From the cell containing the given text, extract its center point as (x, y) coordinate. 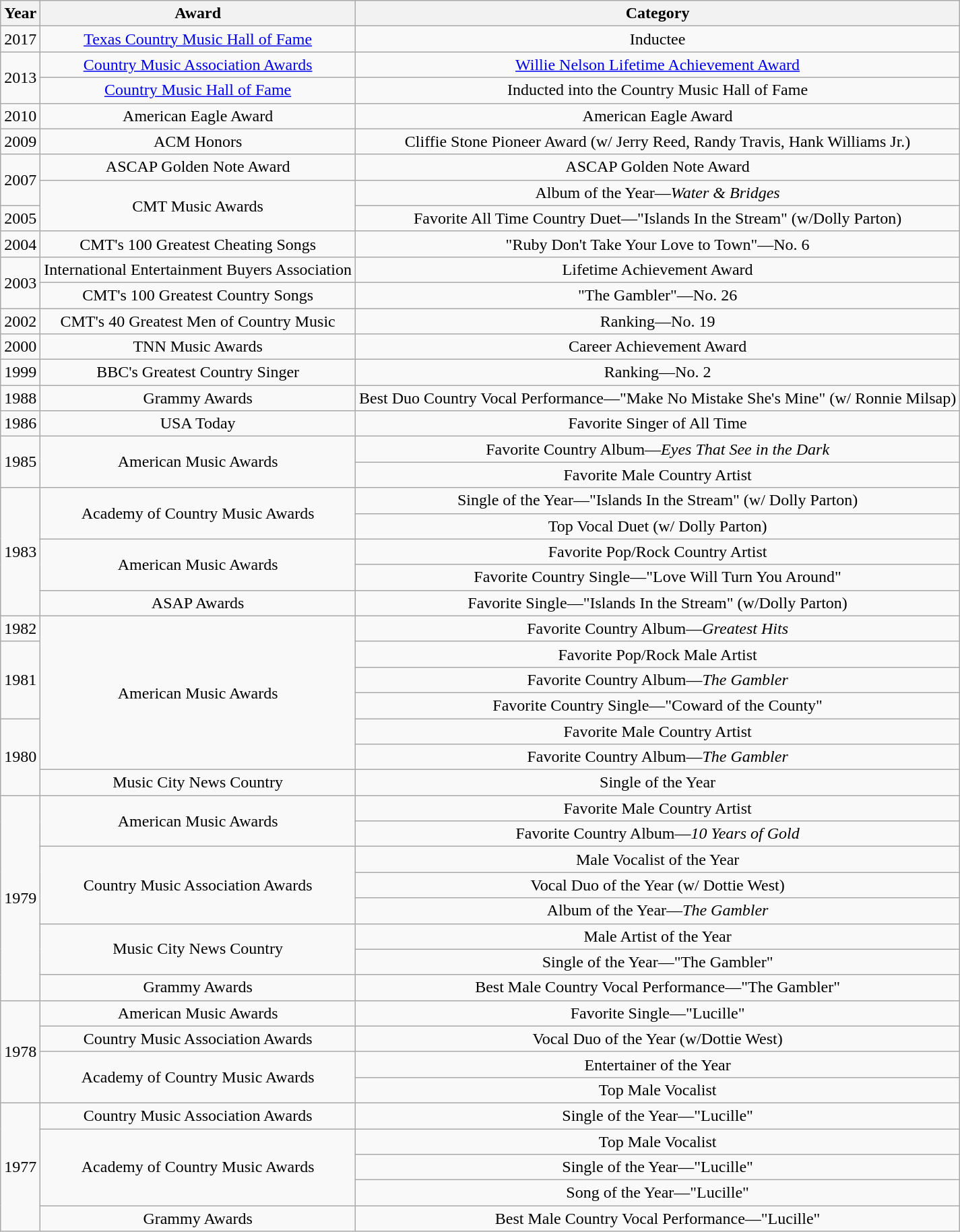
1979 (20, 898)
ASAP Awards (198, 603)
Vocal Duo of the Year (w/Dottie West) (658, 1039)
2005 (20, 218)
Inducted into the Country Music Hall of Fame (658, 90)
Country Music Hall of Fame (198, 90)
Favorite Country Album—Greatest Hits (658, 628)
TNN Music Awards (198, 347)
Willie Nelson Lifetime Achievement Award (658, 65)
Favorite Pop/Rock Country Artist (658, 552)
Favorite Pop/Rock Male Artist (658, 654)
CMT's 40 Greatest Men of Country Music (198, 321)
Favorite Country Single—"Coward of the County" (658, 705)
2010 (20, 116)
Favorite Country Album—Eyes That See in the Dark (658, 449)
Lifetime Achievement Award (658, 269)
Favorite Country Album—10 Years of Gold (658, 834)
Best Male Country Vocal Performance—"The Gambler" (658, 987)
Male Artist of the Year (658, 936)
Song of the Year—"Lucille" (658, 1193)
2013 (20, 77)
2003 (20, 282)
1978 (20, 1051)
Ranking—No. 2 (658, 372)
1977 (20, 1167)
2000 (20, 347)
Award (198, 13)
CMT's 100 Greatest Cheating Songs (198, 244)
Single of the Year (658, 783)
2017 (20, 39)
CMT Music Awards (198, 205)
Album of the Year—The Gambler (658, 911)
2007 (20, 180)
1982 (20, 628)
Best Duo Country Vocal Performance—"Make No Mistake She's Mine" (w/ Ronnie Milsap) (658, 398)
1986 (20, 424)
Cliffie Stone Pioneer Award (w/ Jerry Reed, Randy Travis, Hank Williams Jr.) (658, 141)
Favorite All Time Country Duet—"Islands In the Stream" (w/Dolly Parton) (658, 218)
2009 (20, 141)
Album of the Year—Water & Bridges (658, 193)
Favorite Singer of All Time (658, 424)
Category (658, 13)
"Ruby Don't Take Your Love to Town"—No. 6 (658, 244)
Texas Country Music Hall of Fame (198, 39)
CMT's 100 Greatest Country Songs (198, 295)
International Entertainment Buyers Association (198, 269)
Entertainer of the Year (658, 1064)
1980 (20, 756)
Single of the Year—"The Gambler" (658, 962)
1988 (20, 398)
ACM Honors (198, 141)
1985 (20, 462)
Best Male Country Vocal Performance—"Lucille" (658, 1219)
BBC's Greatest Country Singer (198, 372)
Inductee (658, 39)
Vocal Duo of the Year (w/ Dottie West) (658, 885)
2002 (20, 321)
2004 (20, 244)
Male Vocalist of the Year (658, 860)
Year (20, 13)
Favorite Country Single—"Love Will Turn You Around" (658, 577)
Favorite Single—"Islands In the Stream" (w/Dolly Parton) (658, 603)
"The Gambler"—No. 26 (658, 295)
Favorite Single—"Lucille" (658, 1013)
Single of the Year—"Islands In the Stream" (w/ Dolly Parton) (658, 500)
1999 (20, 372)
Career Achievement Award (658, 347)
1983 (20, 552)
Ranking—No. 19 (658, 321)
Top Vocal Duet (w/ Dolly Parton) (658, 526)
1981 (20, 680)
USA Today (198, 424)
